Find where the given text appears and provide that cell's center as (x, y) coordinate. 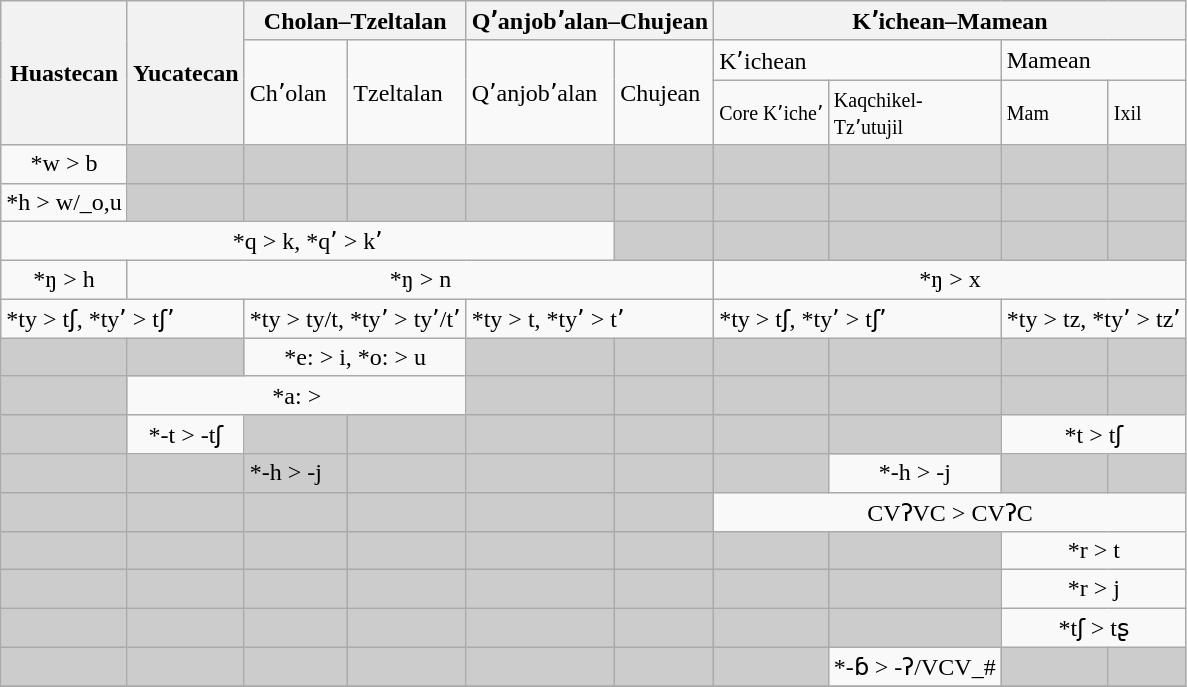
Cholan–Tzeltalan (355, 21)
Mam (1054, 112)
Ixil (1147, 112)
Huastecan (64, 73)
*w > b (64, 164)
*tʃ > tʂ (1094, 628)
*ŋ > n (420, 280)
*-t > -tʃ (186, 434)
Core Kʼicheʼ (772, 112)
Chʼolan (296, 92)
*r > j (1094, 589)
Kaqchikel-Tzʼutujil (914, 112)
Qʼanjobʼalan (540, 92)
*a: > (296, 395)
*ŋ > x (950, 280)
*-ɓ > -ʔ/VCV_# (914, 667)
*r > t (1094, 551)
Kʼichean (858, 60)
*q > k, *qʼ > kʼ (308, 241)
*ty > ty/t, *tyʼ > tyʼ/tʼ (355, 319)
Qʼanjobʼalan–Chujean (590, 21)
*t > tʃ (1094, 434)
Chujean (664, 92)
*ty > t, *tyʼ > tʼ (590, 319)
Mamean (1094, 60)
Tzeltalan (407, 92)
*e: > i, *o: > u (355, 357)
CVʔVC > CVʔC (950, 512)
*ty > tz, *tyʼ > tzʼ (1094, 319)
Kʼichean–Mamean (950, 21)
Yucatecan (186, 73)
*ŋ > h (64, 280)
*h > w/_o,u (64, 202)
